Locate the cell with the specified text and output its (x, y) center coordinate. 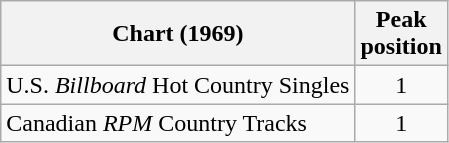
Chart (1969) (178, 34)
Peakposition (401, 34)
U.S. Billboard Hot Country Singles (178, 85)
Canadian RPM Country Tracks (178, 123)
